From the cell containing the given text, extract its center point as [x, y] coordinate. 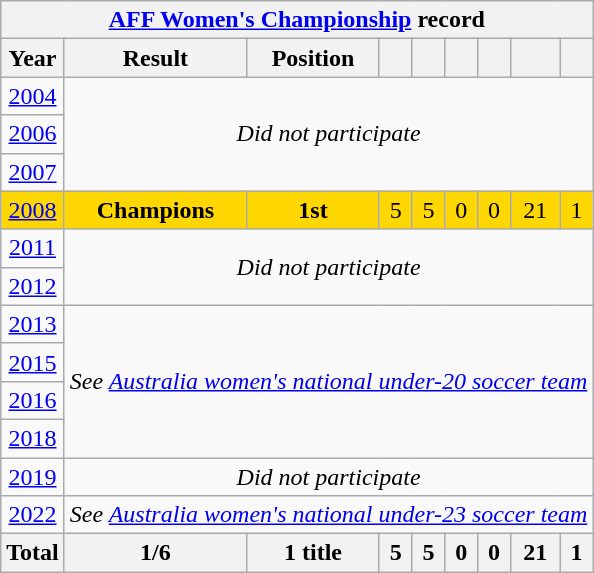
Champions [155, 210]
See Australia women's national under-23 soccer team [328, 515]
2018 [33, 438]
1 title [312, 553]
2004 [33, 96]
Total [33, 553]
1/6 [155, 553]
AFF Women's Championship record [297, 20]
Year [33, 58]
2008 [33, 210]
2016 [33, 400]
2019 [33, 477]
Position [312, 58]
See Australia women's national under-20 soccer team [328, 381]
2015 [33, 362]
1st [312, 210]
2007 [33, 172]
2012 [33, 286]
2013 [33, 324]
2006 [33, 134]
2011 [33, 248]
Result [155, 58]
2022 [33, 515]
